Determine the (X, Y) coordinate at the center of the cell enclosing the given text.  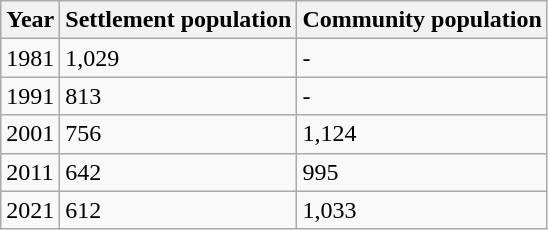
2011 (30, 172)
Year (30, 20)
642 (178, 172)
Community population (422, 20)
813 (178, 96)
1,033 (422, 210)
995 (422, 172)
1,029 (178, 58)
1981 (30, 58)
612 (178, 210)
2021 (30, 210)
1,124 (422, 134)
2001 (30, 134)
1991 (30, 96)
756 (178, 134)
Settlement population (178, 20)
